Output the (x, y) coordinate of the center of the cell containing the given text.  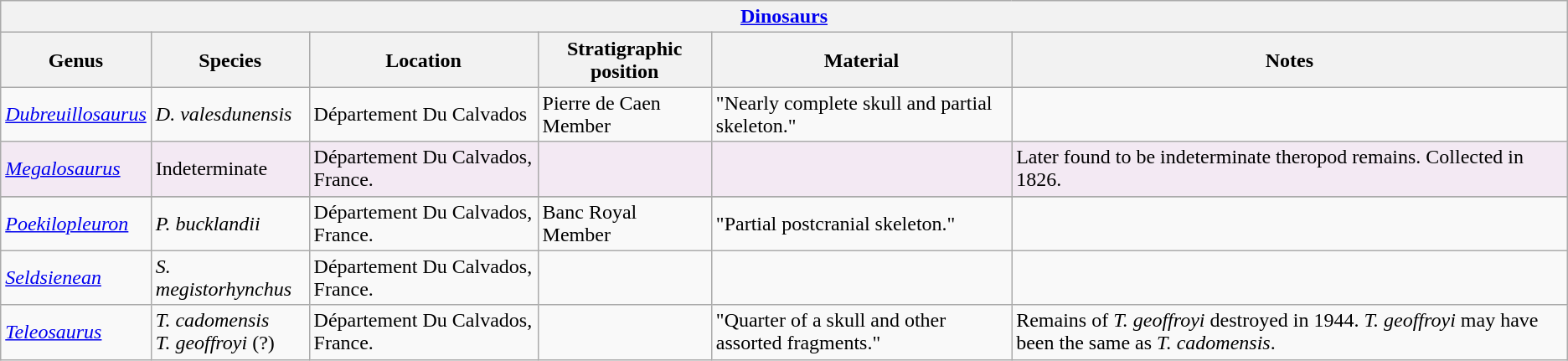
Pierre de Caen Member (625, 114)
S. megistorhynchus (230, 278)
Poekilopleuron (76, 223)
Dubreuillosaurus (76, 114)
Location (424, 60)
Megalosaurus (76, 169)
Species (230, 60)
P. bucklandii (230, 223)
Dinosaurs (784, 17)
Indeterminate (230, 169)
"Partial postcranial skeleton." (861, 223)
Notes (1290, 60)
Genus (76, 60)
Material (861, 60)
Teleosaurus (76, 332)
D. valesdunensis (230, 114)
Banc Royal Member (625, 223)
"Quarter of a skull and other assorted fragments." (861, 332)
Remains of T. geoffroyi destroyed in 1944. T. geoffroyi may have been the same as T. cadomensis. (1290, 332)
T. cadomensisT. geoffroyi (?) (230, 332)
Seldsienean (76, 278)
Later found to be indeterminate theropod remains. Collected in 1826. (1290, 169)
"Nearly complete skull and partial skeleton." (861, 114)
Stratigraphic position (625, 60)
Département Du Calvados (424, 114)
